Return the [X, Y] coordinate for the center point of the cell that contains the specified text.  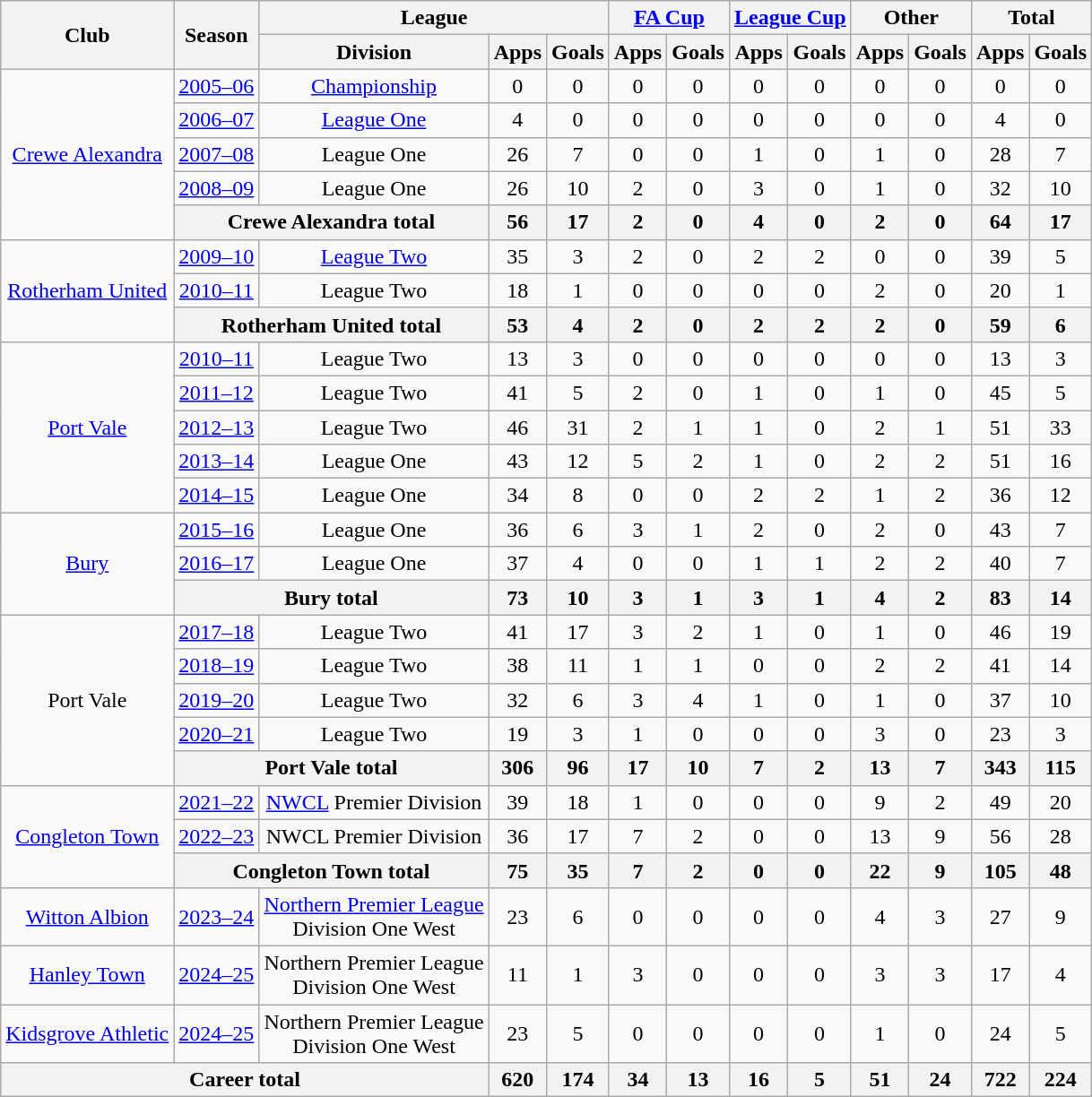
2015–16 [217, 530]
2017–18 [217, 632]
8 [578, 496]
2021–22 [217, 802]
306 [517, 768]
2023–24 [217, 916]
115 [1061, 768]
Kidsgrove Athletic [88, 1032]
2011–12 [217, 393]
League [434, 18]
Club [88, 35]
105 [1000, 870]
2009–10 [217, 256]
2012–13 [217, 428]
2019–20 [217, 700]
33 [1061, 428]
31 [578, 428]
2013–14 [217, 462]
Championship [374, 86]
96 [578, 768]
Crewe Alexandra [88, 154]
2020–21 [217, 734]
Season [217, 35]
Congleton Town total [332, 870]
2008–09 [217, 188]
Congleton Town [88, 836]
2016–17 [217, 564]
Rotherham United [88, 290]
27 [1000, 916]
224 [1061, 1080]
Hanley Town [88, 975]
2014–15 [217, 496]
2005–06 [217, 86]
Other [911, 18]
Bury total [332, 598]
FA Cup [669, 18]
Bury [88, 564]
2022–23 [217, 836]
73 [517, 598]
59 [1000, 324]
Witton Albion [88, 916]
2018–19 [217, 666]
83 [1000, 598]
49 [1000, 802]
2006–07 [217, 120]
64 [1000, 222]
League Cup [790, 18]
75 [517, 870]
620 [517, 1080]
174 [578, 1080]
2007–08 [217, 154]
Port Vale total [332, 768]
343 [1000, 768]
38 [517, 666]
53 [517, 324]
45 [1000, 393]
40 [1000, 564]
Crewe Alexandra total [332, 222]
Rotherham United total [332, 324]
Career total [245, 1080]
Total [1031, 18]
48 [1061, 870]
Division [374, 52]
22 [880, 870]
722 [1000, 1080]
